Search for the cell housing the specified text and yield its [x, y] center coordinate. 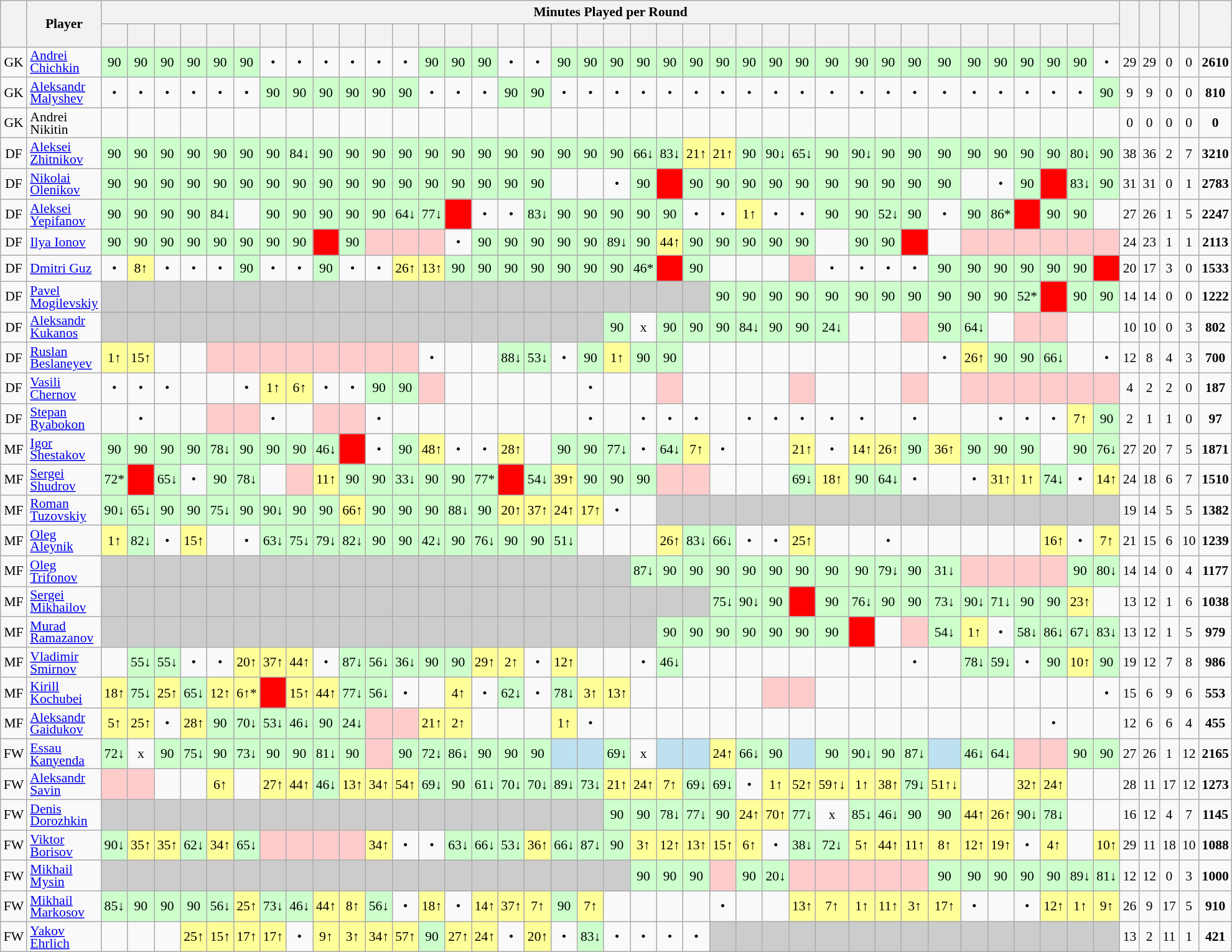
Aleksandr Savin [63, 784]
38↓ [803, 845]
38↑ [889, 784]
72* [114, 479]
1222 [1216, 297]
32↑ [1028, 784]
810 [1216, 92]
20↓ [775, 876]
57↑ [406, 937]
979 [1216, 632]
1273 [1216, 784]
Ruslan Beslaneyev [63, 358]
16 [1130, 815]
1038 [1216, 601]
48↑ [432, 449]
33↓ [406, 479]
36 [1149, 153]
1510 [1216, 479]
Andrei Nikitin [63, 123]
Denis Dorozhkin [63, 815]
2113 [1216, 243]
Vladimir Smirnov [63, 662]
19↑ [1001, 845]
2610 [1216, 62]
42↓ [432, 540]
Player [63, 24]
986 [1216, 662]
Aleksandr Kukanos [63, 327]
Roman Tuzovskiy [63, 510]
910 [1216, 906]
2247 [1216, 214]
61↓ [485, 784]
59↓ [1001, 662]
1533 [1216, 269]
1239 [1216, 540]
1145 [1216, 815]
39↑ [564, 479]
2783 [1216, 184]
31↑ [1001, 479]
1088 [1216, 845]
Murad Ramazanov [63, 632]
1871 [1216, 449]
51↓ [564, 540]
36↓ [406, 662]
23 [1149, 243]
802 [1216, 327]
51↑↓ [945, 784]
71↓ [1001, 601]
Minutes Played per Round [611, 12]
3210 [1216, 153]
1382 [1216, 510]
Stepan Ryabokon [63, 418]
Nikolai Olenikov [63, 184]
38 [1130, 153]
16↑ [1054, 540]
52↓ [889, 214]
Oleg Aleynik [63, 540]
455 [1216, 723]
Mikhail Mysin [63, 876]
31↓ [945, 571]
97 [1216, 418]
Aleksei Yepifanov [63, 214]
Aleksandr Gaidukov [63, 723]
77* [485, 479]
Sergei Mikhailov [63, 601]
553 [1216, 693]
29↑ [485, 662]
Pavel Mogilevskiy [63, 297]
Ilya Ionov [63, 243]
Essau Kanyenda [63, 754]
74↓ [1054, 479]
Dmitri Guz [63, 269]
52* [1028, 297]
Aleksandr Malyshev [63, 92]
52↑ [803, 784]
Viktor Borisov [63, 845]
1000 [1216, 876]
86* [1001, 214]
2165 [1216, 754]
28 [1130, 784]
Vasili Chernov [63, 388]
21 [1130, 540]
59↑↓ [831, 784]
Kirill Kochubei [63, 693]
187 [1216, 388]
Sergei Shudrov [63, 479]
6↑* [246, 693]
Andrei Chichkin [63, 62]
421 [1216, 937]
700 [1216, 358]
23↑ [1080, 601]
Igor Shestakov [63, 449]
67↓ [1080, 632]
Mikhail Markosov [63, 906]
66↑ [352, 510]
58↓ [1028, 632]
46* [643, 269]
Aleksei Zhitnikov [63, 153]
Yakov Ehrlich [63, 937]
1177 [1216, 571]
Oleg Trifonov [63, 571]
54↑ [406, 784]
70↑ [775, 815]
